Find where the given text appears and provide that cell's center as [x, y] coordinate. 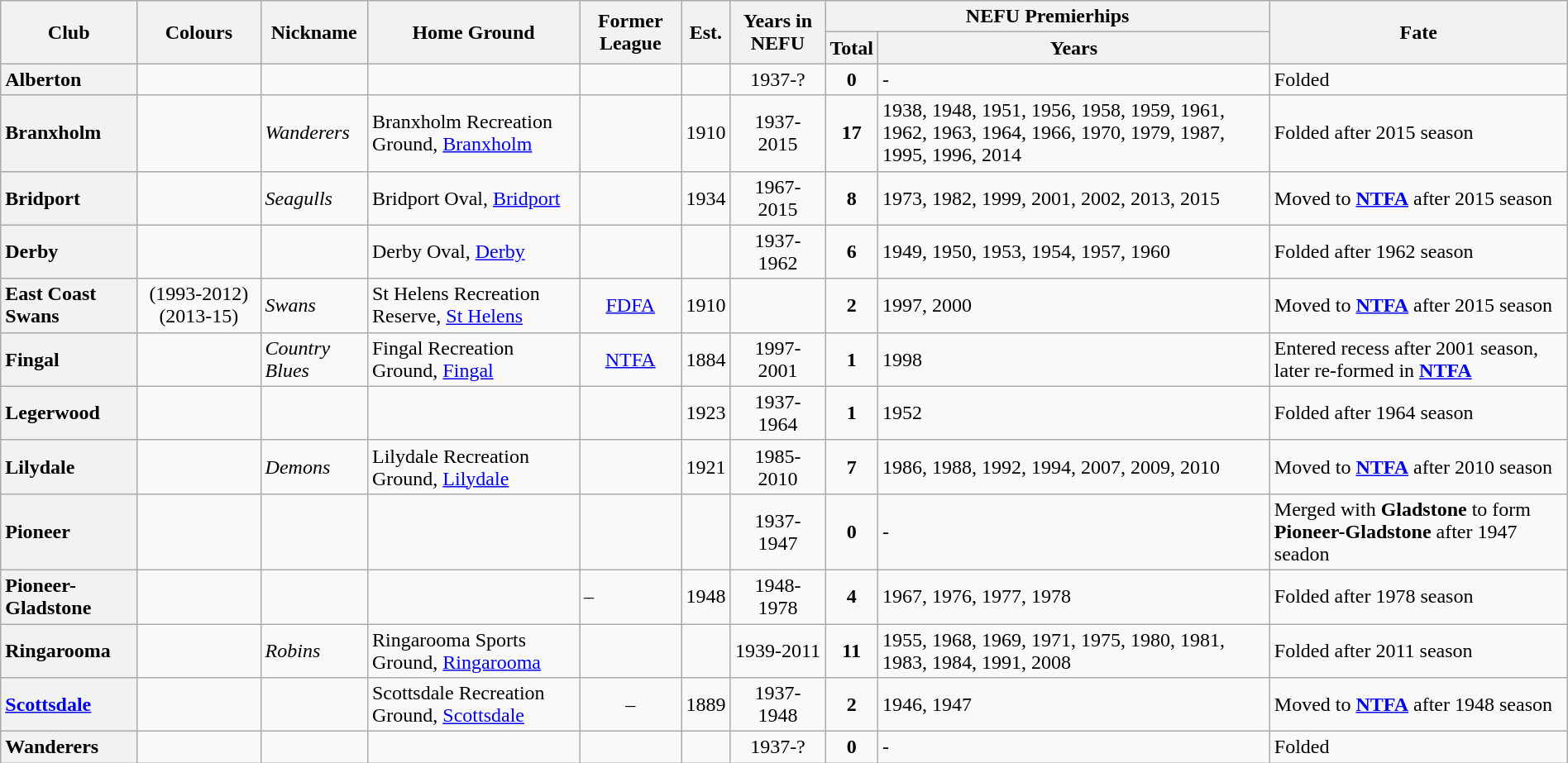
1985-2010 [777, 466]
17 [852, 133]
1973, 1982, 1999, 2001, 2002, 2013, 2015 [1073, 198]
11 [852, 650]
Scottsdale Recreation Ground, Scottsdale [473, 704]
St Helens Recreation Reserve, St Helens [473, 306]
Colours [198, 32]
NTFA [630, 359]
Fingal Recreation Ground, Fingal [473, 359]
1889 [706, 704]
1937-1962 [777, 251]
FDFA [630, 306]
Merged with Gladstone to form Pioneer-Gladstone after 1947 seadon [1418, 532]
Folded after 1964 season [1418, 413]
1986, 1988, 1992, 1994, 2007, 2009, 2010 [1073, 466]
Country Blues [314, 359]
1937-1947 [777, 532]
1946, 1947 [1073, 704]
Moved to NTFA after 2010 season [1418, 466]
Est. [706, 32]
Ringarooma [69, 650]
Club [69, 32]
Ringarooma Sports Ground, Ringarooma [473, 650]
Years [1073, 48]
1923 [706, 413]
Lilydale Recreation Ground, Lilydale [473, 466]
Pioneer-Gladstone [69, 597]
1967, 1976, 1977, 1978 [1073, 597]
(1993-2012)(2013-15) [198, 306]
1937-1948 [777, 704]
Branxholm Recreation Ground, Branxholm [473, 133]
Folded after 2011 season [1418, 650]
1997-2001 [777, 359]
1884 [706, 359]
Moved to NTFA after 1948 season [1418, 704]
Fingal [69, 359]
1955, 1968, 1969, 1971, 1975, 1980, 1981, 1983, 1984, 1991, 2008 [1073, 650]
Derby Oval, Derby [473, 251]
Lilydale [69, 466]
8 [852, 198]
East Coast Swans [69, 306]
7 [852, 466]
1921 [706, 466]
Former League [630, 32]
1934 [706, 198]
Branxholm [69, 133]
Folded after 1978 season [1418, 597]
Pioneer [69, 532]
Home Ground [473, 32]
Bridport [69, 198]
1948 [706, 597]
Robins [314, 650]
Demons [314, 466]
Alberton [69, 79]
Derby [69, 251]
1997, 2000 [1073, 306]
Fate [1418, 32]
1948-1978 [777, 597]
6 [852, 251]
1967-2015 [777, 198]
Entered recess after 2001 season, later re-formed in NTFA [1418, 359]
Nickname [314, 32]
NEFU Premierhips [1047, 17]
1949, 1950, 1953, 1954, 1957, 1960 [1073, 251]
Scottsdale [69, 704]
1952 [1073, 413]
Folded after 1962 season [1418, 251]
Seagulls [314, 198]
4 [852, 597]
1939-2011 [777, 650]
Bridport Oval, Bridport [473, 198]
1937-1964 [777, 413]
1998 [1073, 359]
Total [852, 48]
Swans [314, 306]
1938, 1948, 1951, 1956, 1958, 1959, 1961, 1962, 1963, 1964, 1966, 1970, 1979, 1987, 1995, 1996, 2014 [1073, 133]
Years in NEFU [777, 32]
Legerwood [69, 413]
Folded after 2015 season [1418, 133]
1937-2015 [777, 133]
